For the text-containing cell, return its midpoint in [X, Y] coordinate format. 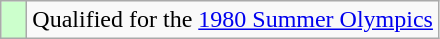
Qualified for the 1980 Summer Olympics [233, 20]
